Extract the [x, y] coordinate from the center of the cell holding the provided text.  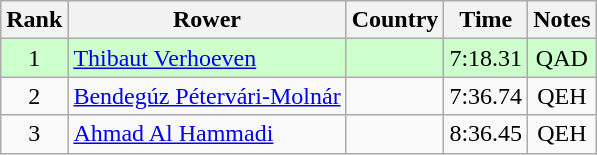
Rower [207, 20]
7:18.31 [486, 58]
Time [486, 20]
Notes [562, 20]
3 [34, 134]
Thibaut Verhoeven [207, 58]
QAD [562, 58]
8:36.45 [486, 134]
Rank [34, 20]
7:36.74 [486, 96]
Ahmad Al Hammadi [207, 134]
Country [395, 20]
Bendegúz Pétervári-Molnár [207, 96]
2 [34, 96]
1 [34, 58]
